Find where the given text appears and provide that cell's center as (x, y) coordinate. 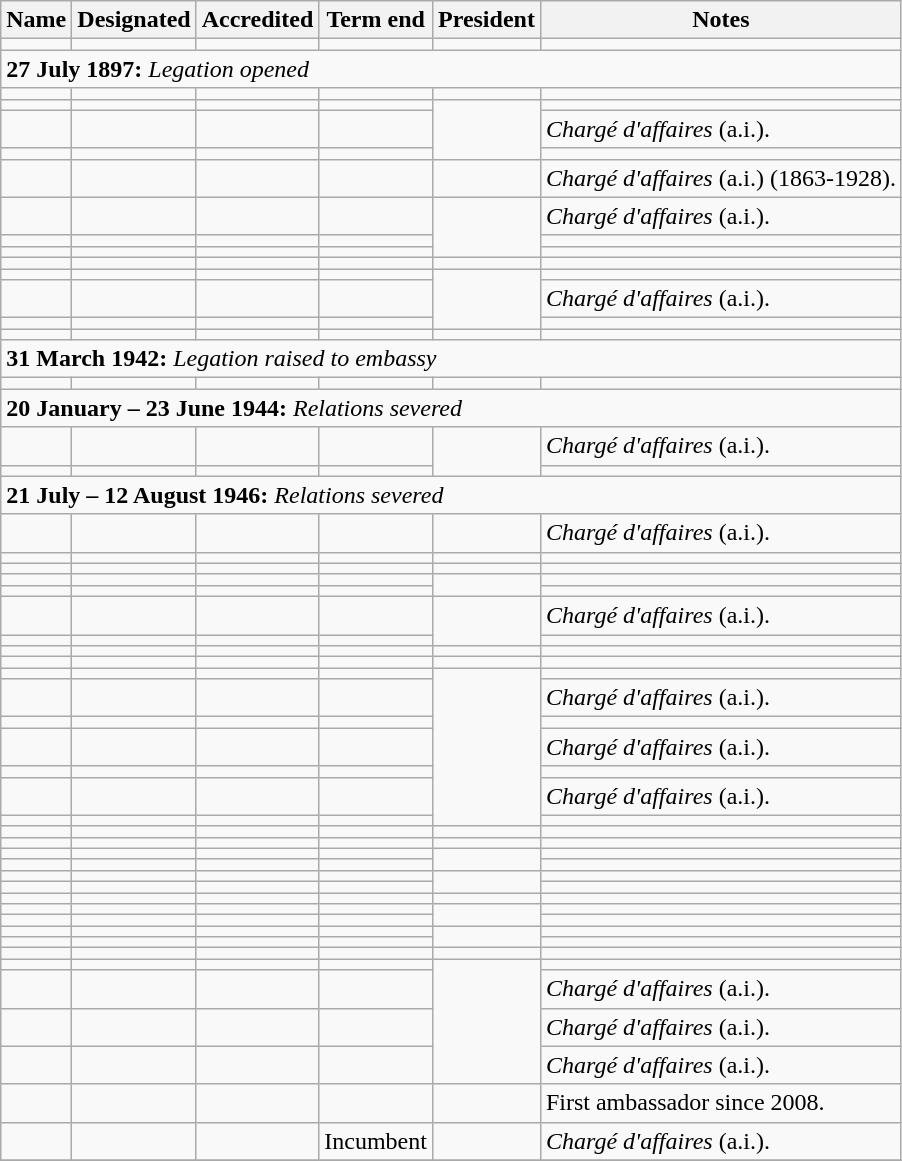
21 July – 12 August 1946: Relations severed (452, 495)
Accredited (258, 20)
Notes (720, 20)
Incumbent (376, 1141)
Term end (376, 20)
Chargé d'affaires (a.i.) (1863-1928). (720, 178)
31 March 1942: Legation raised to embassy (452, 359)
Designated (134, 20)
20 January – 23 June 1944: Relations severed (452, 408)
27 July 1897: Legation opened (452, 69)
Name (36, 20)
First ambassador since 2008. (720, 1103)
President (486, 20)
